Detect which cell encompasses the target text, then output its (x, y) center coordinate. 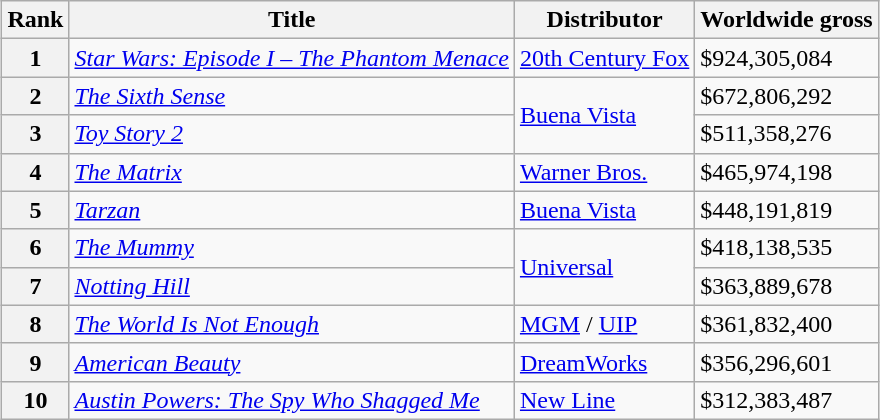
The Sixth Sense (292, 96)
The Mummy (292, 248)
$361,832,400 (786, 324)
$924,305,084 (786, 58)
$356,296,601 (786, 362)
Star Wars: Episode I – The Phantom Menace (292, 58)
Distributor (604, 20)
Rank (36, 20)
2 (36, 96)
Title (292, 20)
$448,191,819 (786, 210)
DreamWorks (604, 362)
The World Is Not Enough (292, 324)
$511,358,276 (786, 134)
$418,138,535 (786, 248)
3 (36, 134)
American Beauty (292, 362)
$363,889,678 (786, 286)
20th Century Fox (604, 58)
5 (36, 210)
6 (36, 248)
Universal (604, 267)
Warner Bros. (604, 172)
4 (36, 172)
$312,383,487 (786, 400)
The Matrix (292, 172)
1 (36, 58)
New Line (604, 400)
MGM / UIP (604, 324)
10 (36, 400)
8 (36, 324)
9 (36, 362)
$465,974,198 (786, 172)
$672,806,292 (786, 96)
Tarzan (292, 210)
Notting Hill (292, 286)
7 (36, 286)
Worldwide gross (786, 20)
Toy Story 2 (292, 134)
Austin Powers: The Spy Who Shagged Me (292, 400)
